Return the (x, y) coordinate for the center point of the cell that contains the specified text.  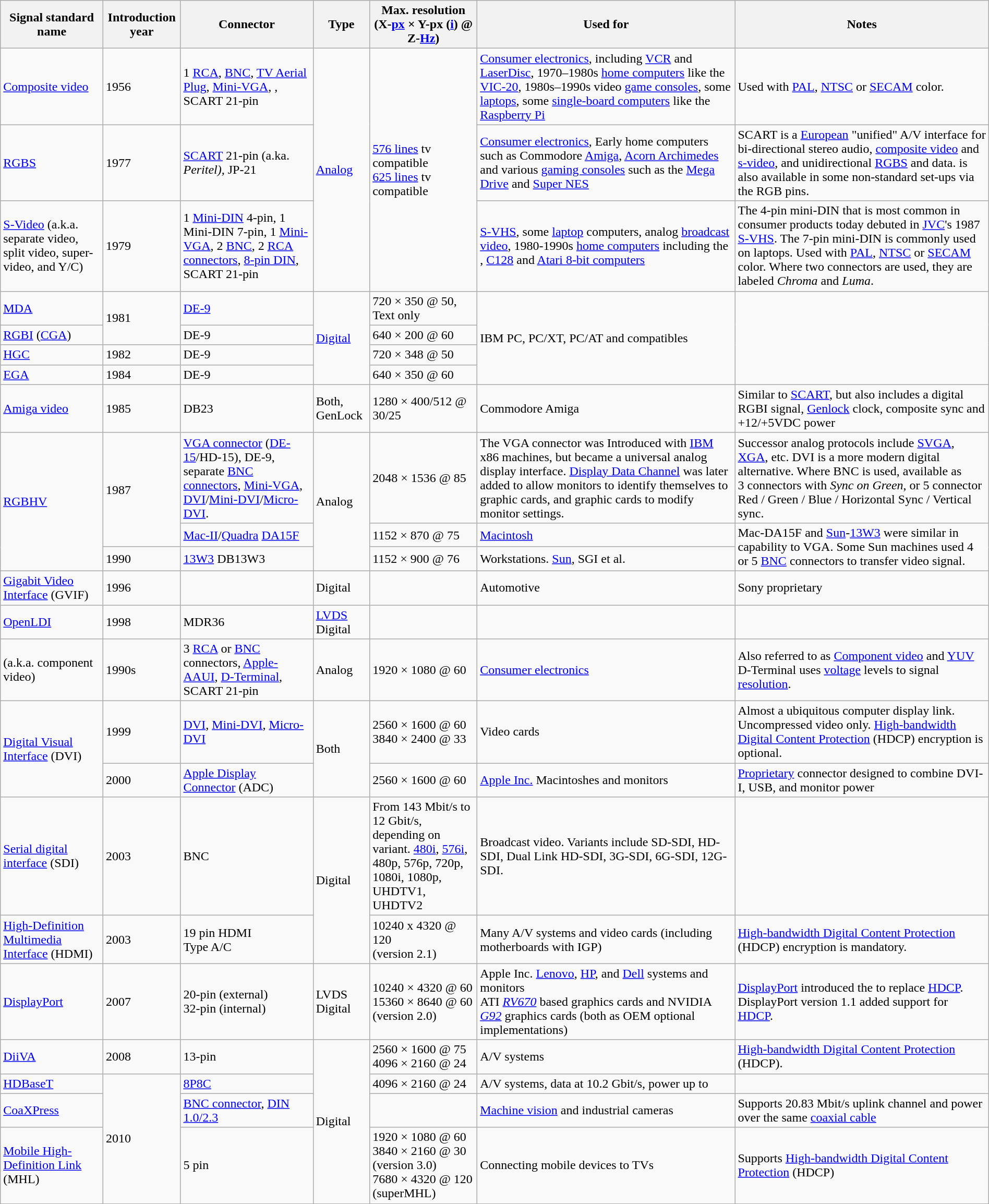
Both, GenLock (341, 408)
From 143 Mbit/s to 12 Gbit/s, depending on variant. 480i, 576i, 480p, 576p, 720p, 1080i, 1080p, UHDTV1, UHDTV2 (424, 857)
OpenLDI (52, 622)
10240 x 4320 @ 120(version 2.1) (424, 940)
BNC (247, 857)
Broadcast video. Variants include SD-SDI, HD-SDI, Dual Link HD-SDI, 3G-SDI, 6G-SDI, 12G-SDI. (606, 857)
1981 (141, 318)
720 × 348 @ 50 (424, 355)
Used for (606, 25)
3 RCA or BNC connectors, Apple-AAUI, D-Terminal, SCART 21-pin (247, 670)
Amiga video (52, 408)
2560 × 1600 @ 60 (424, 780)
19 pin HDMIType A/C (247, 940)
High-Definition Multimedia Interface (HDMI) (52, 940)
1998 (141, 622)
1977 (141, 163)
2008 (141, 1057)
720 × 350 @ 50, Text only (424, 308)
High-bandwidth Digital Content Protection (HDCP). (862, 1057)
1987 (141, 489)
DiiVA (52, 1057)
IBM PC, PC/XT, PC/AT and compatibles (606, 338)
Machine vision and industrial cameras (606, 1110)
1956 (141, 87)
Used with PAL, NTSC or SECAM color. (862, 87)
Consumer electronics (606, 670)
Notes (862, 25)
5 pin (247, 1165)
1152 × 900 @ 76 (424, 559)
A/V systems (606, 1057)
VGA connector (DE-15/HD-15), DE-9, separate BNC connectors, Mini-VGA, DVI/Mini-DVI/Micro-DVI. (247, 478)
Video cards (606, 732)
Many A/V systems and video cards (including motherboards with IGP) (606, 940)
DisplayPort introduced the to replace HDCP. DisplayPort version 1.1 added support for HDCP. (862, 1002)
1 Mini-DIN 4-pin, 1 Mini-DIN 7-pin, 1 Mini-VGA, 2 BNC, 2 RCA connectors, 8-pin DIN, SCART 21-pin (247, 246)
13-pin (247, 1057)
1985 (141, 408)
RGBS (52, 163)
4096 × 2160 @ 24 (424, 1083)
HDBaseT (52, 1083)
1990s (141, 670)
S-Video (a.k.a. separate video, split video, super-video, and Y/C) (52, 246)
Workstations. Sun, SGI et al. (606, 559)
Apple Inc. Macintoshes and monitors (606, 780)
Connector (247, 25)
13W3 DB13W3 (247, 559)
Also referred to as Component video and YUVD-Terminal uses voltage levels to signal resolution. (862, 670)
1152 × 870 @ 75 (424, 535)
S-VHS, some laptop computers, analog broadcast video, 1980-1990s home computers including the , C128 and Atari 8-bit computers (606, 246)
Mobile High-Definition Link (MHL) (52, 1165)
Proprietary connector designed to combine DVI-I, USB, and monitor power (862, 780)
Digital Visual Interface (DVI) (52, 749)
EGA (52, 375)
Automotive (606, 587)
2048 × 1536 @ 85 (424, 478)
1979 (141, 246)
576 lines tv compatible625 lines tv compatible (424, 170)
1920 × 1080 @ 603840 × 2160 @ 30 (version 3.0)7680 × 4320 @ 120 (superMHL) (424, 1165)
Similar to SCART, but also includes a digital RGBI signal, Genlock clock, composite sync and +12/+5VDC power (862, 408)
Mac-II/Quadra DA15F (247, 535)
Signal standard name (52, 25)
Commodore Amiga (606, 408)
A/V systems, data at 10.2 Gbit/s, power up to (606, 1083)
LVDSDigital (341, 1002)
DB23 (247, 408)
10240 × 4320 @ 60 15360 × 8640 @ 60 (version 2.0) (424, 1002)
High-bandwidth Digital Content Protection (HDCP) encryption is mandatory. (862, 940)
8P8C (247, 1083)
DisplayPort (52, 1002)
MDR36 (247, 622)
1 RCA, BNC, TV Aerial Plug, Mini-VGA, , SCART 21-pin (247, 87)
DVI, Mini-DVI, Micro-DVI (247, 732)
2560 × 1600 @ 60 3840 × 2400 @ 33 (424, 732)
BNC connector, DIN 1.0/2.3 (247, 1110)
640 × 200 @ 60 (424, 335)
Connecting mobile devices to TVs (606, 1165)
1280 × 400/512 @ 30/25 (424, 408)
2010 (141, 1138)
Almost a ubiquitous computer display link. Uncompressed video only. High-bandwidth Digital Content Protection (HDCP) encryption is optional. (862, 732)
Composite video (52, 87)
SCART 21-pin (a.ka. Peritel), JP-21 (247, 163)
Apple Display Connector (ADC) (247, 780)
Supports High-bandwidth Digital Content Protection (HDCP) (862, 1165)
Supports 20.83 Mbit/s uplink channel and power over the same coaxial cable (862, 1110)
Max. resolution(X-px × Y-px (i) @ Z-Hz) (424, 25)
20-pin (external)32-pin (internal) (247, 1002)
Introduction year (141, 25)
RGBI (CGA) (52, 335)
1982 (141, 355)
2000 (141, 780)
RGBHV (52, 502)
1999 (141, 732)
Sony proprietary (862, 587)
CoaXPress (52, 1110)
1984 (141, 375)
Type (341, 25)
Gigabit Video Interface (GVIF) (52, 587)
1990 (141, 559)
Consumer electronics, Early home computers such as Commodore Amiga, Acorn Archimedes and various gaming consoles such as the Mega Drive and Super NES (606, 163)
2560 × 1600 @ 754096 × 2160 @ 24 (424, 1057)
LVDS Digital (341, 622)
(a.k.a. component video) (52, 670)
1920 × 1080 @ 60 (424, 670)
MDA (52, 308)
Macintosh (606, 535)
Serial digital interface (SDI) (52, 857)
2007 (141, 1002)
1996 (141, 587)
640 × 350 @ 60 (424, 375)
Mac-DA15F and Sun-13W3 were similar in capability to VGA. Some Sun machines used 4 or 5 BNC connectors to transfer video signal. (862, 547)
HGC (52, 355)
Both (341, 749)
